Extract the (x, y) coordinate from the center of the cell holding the provided text.  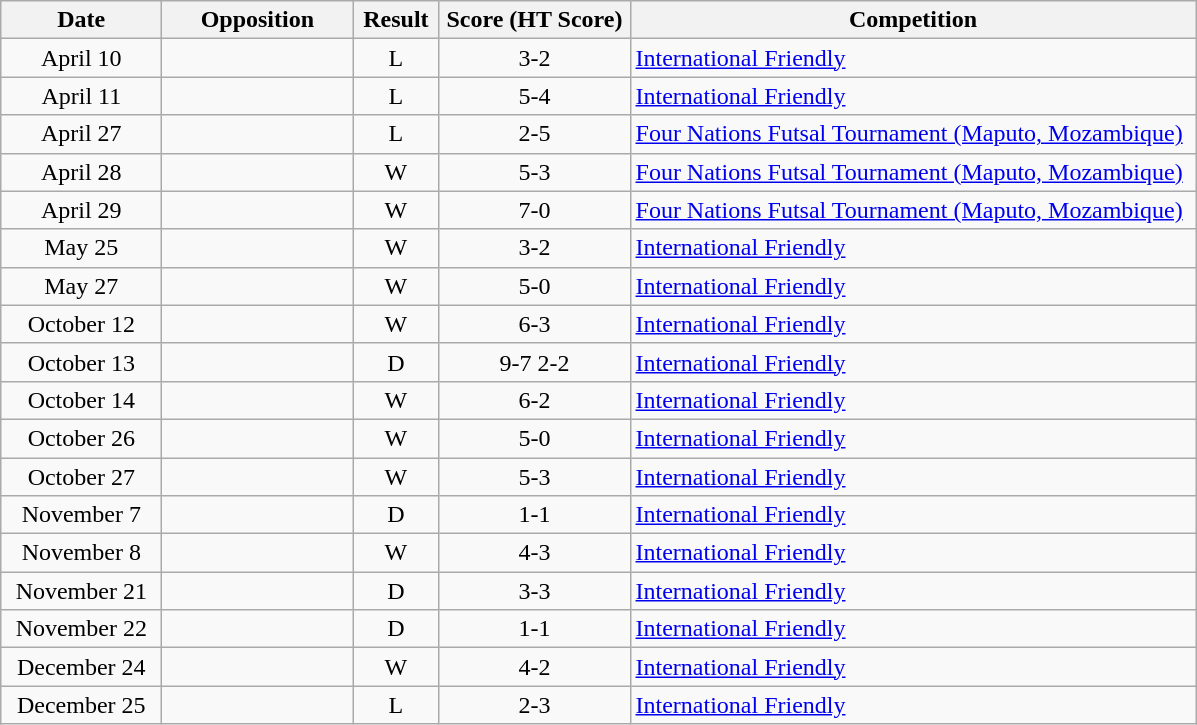
Date (82, 20)
December 25 (82, 705)
April 28 (82, 172)
October 13 (82, 362)
3-3 (534, 591)
9-7 2-2 (534, 362)
May 25 (82, 248)
April 10 (82, 58)
Competition (913, 20)
Score (HT Score) (534, 20)
Result (396, 20)
November 21 (82, 591)
4-2 (534, 667)
6-3 (534, 324)
October 14 (82, 400)
2-3 (534, 705)
October 27 (82, 477)
April 27 (82, 134)
October 12 (82, 324)
6-2 (534, 400)
May 27 (82, 286)
December 24 (82, 667)
Opposition (258, 20)
4-3 (534, 553)
April 29 (82, 210)
2-5 (534, 134)
November 22 (82, 629)
November 8 (82, 553)
April 11 (82, 96)
7-0 (534, 210)
5-4 (534, 96)
November 7 (82, 515)
October 26 (82, 438)
